Extract the [X, Y] coordinate from the center of the cell holding the provided text.  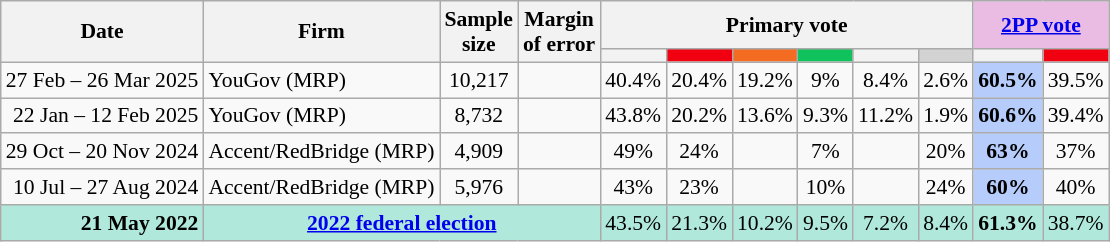
9.3% [826, 116]
21 May 2022 [102, 223]
7.2% [886, 223]
Firm [321, 32]
43.8% [633, 116]
60% [1008, 187]
2022 federal election [402, 223]
9% [826, 80]
2PP vote [1040, 25]
20.4% [699, 80]
43.5% [633, 223]
7% [826, 152]
Marginof error [559, 32]
20% [946, 152]
39.5% [1076, 80]
22 Jan – 12 Feb 2025 [102, 116]
19.2% [765, 80]
63% [1008, 152]
60.6% [1008, 116]
49% [633, 152]
5,976 [479, 187]
11.2% [886, 116]
21.3% [699, 223]
10% [826, 187]
10 Jul – 27 Aug 2024 [102, 187]
10.2% [765, 223]
2.6% [946, 80]
60.5% [1008, 80]
23% [699, 187]
Primary vote [786, 25]
10,217 [479, 80]
61.3% [1008, 223]
39.4% [1076, 116]
4,909 [479, 152]
Date [102, 32]
43% [633, 187]
8,732 [479, 116]
9.5% [826, 223]
Samplesize [479, 32]
29 Oct – 20 Nov 2024 [102, 152]
40% [1076, 187]
37% [1076, 152]
27 Feb – 26 Mar 2025 [102, 80]
1.9% [946, 116]
20.2% [699, 116]
13.6% [765, 116]
38.7% [1076, 223]
40.4% [633, 80]
